Identify which cell holds the provided text, then report its (X, Y) central coordinate. 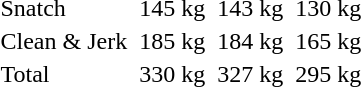
185 kg (172, 41)
184 kg (250, 41)
